Search for the cell housing the specified text and yield its (x, y) center coordinate. 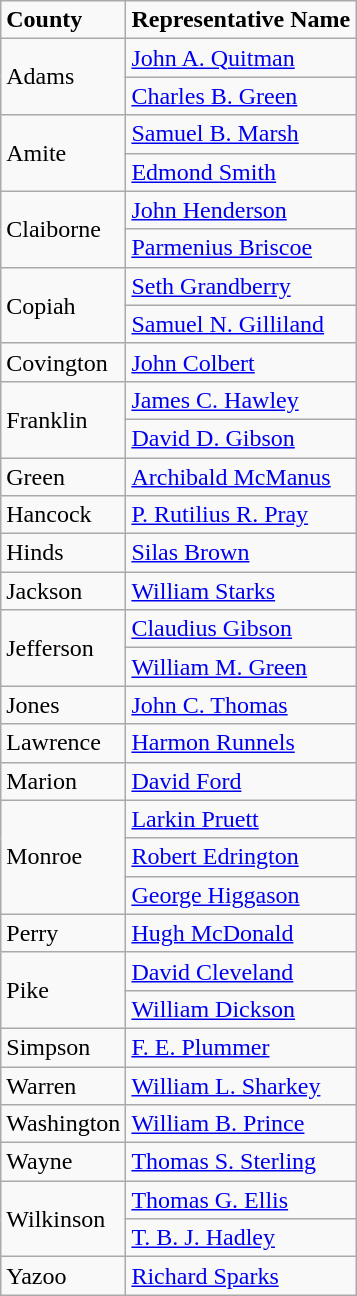
Perry (64, 933)
George Higgason (241, 895)
Archibald McManus (241, 477)
Pike (64, 990)
Jefferson (64, 648)
Amite (64, 153)
Yazoo (64, 1276)
P. Rutilius R. Pray (241, 515)
William M. Green (241, 667)
John A. Quitman (241, 58)
Representative Name (241, 20)
Hugh McDonald (241, 933)
Parmenius Briscoe (241, 248)
Hancock (64, 515)
Jackson (64, 591)
Claudius Gibson (241, 629)
County (64, 20)
Silas Brown (241, 553)
John C. Thomas (241, 705)
Wayne (64, 1162)
James C. Hawley (241, 400)
Simpson (64, 1047)
David D. Gibson (241, 438)
Warren (64, 1085)
Charles B. Green (241, 96)
Lawrence (64, 743)
Robert Edrington (241, 857)
Wilkinson (64, 1219)
T. B. J. Hadley (241, 1238)
Claiborne (64, 229)
Marion (64, 781)
Green (64, 477)
Adams (64, 77)
William L. Sharkey (241, 1085)
Edmond Smith (241, 172)
William B. Prince (241, 1124)
Seth Grandberry (241, 286)
John Henderson (241, 210)
Copiah (64, 305)
Hinds (64, 553)
Washington (64, 1124)
David Cleveland (241, 971)
William Dickson (241, 1009)
Larkin Pruett (241, 819)
Samuel B. Marsh (241, 134)
Covington (64, 362)
Monroe (64, 857)
Richard Sparks (241, 1276)
Harmon Runnels (241, 743)
William Starks (241, 591)
Franklin (64, 419)
Samuel N. Gilliland (241, 324)
David Ford (241, 781)
Thomas G. Ellis (241, 1200)
Thomas S. Sterling (241, 1162)
Jones (64, 705)
John Colbert (241, 362)
F. E. Plummer (241, 1047)
